Return (X, Y) of the center of cell containing provided text 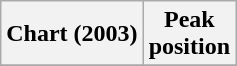
Chart (2003) (72, 34)
Peakposition (189, 34)
